Return (x, y) of the center of cell containing provided text 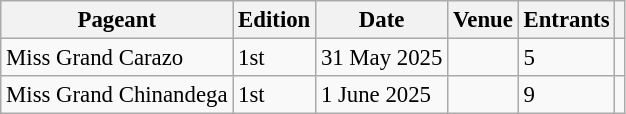
Venue (484, 20)
9 (566, 95)
Date (382, 20)
Edition (274, 20)
Miss Grand Carazo (117, 58)
31 May 2025 (382, 58)
1 June 2025 (382, 95)
5 (566, 58)
Entrants (566, 20)
Pageant (117, 20)
Miss Grand Chinandega (117, 95)
